For the text-containing cell, return its midpoint in [X, Y] coordinate format. 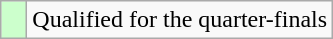
Qualified for the quarter-finals [180, 20]
